Find where the given text appears and provide that cell's center as [X, Y] coordinate. 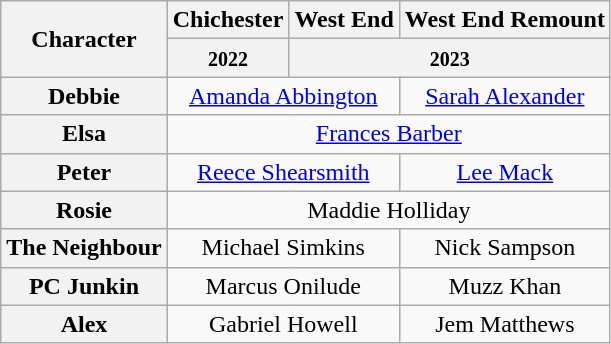
Amanda Abbington [283, 96]
2022 [228, 58]
Reece Shearsmith [283, 172]
Debbie [84, 96]
Lee Mack [504, 172]
Peter [84, 172]
Elsa [84, 134]
Character [84, 39]
Jem Matthews [504, 324]
West End [344, 20]
2023 [450, 58]
PC Junkin [84, 286]
Alex [84, 324]
Rosie [84, 210]
Muzz Khan [504, 286]
The Neighbour [84, 248]
Sarah Alexander [504, 96]
Frances Barber [388, 134]
Chichester [228, 20]
West End Remount [504, 20]
Maddie Holliday [388, 210]
Gabriel Howell [283, 324]
Marcus Onilude [283, 286]
Michael Simkins [283, 248]
Nick Sampson [504, 248]
